Pinpoint the cell where the given text exists, returning its [x, y] midpoint coordinate. 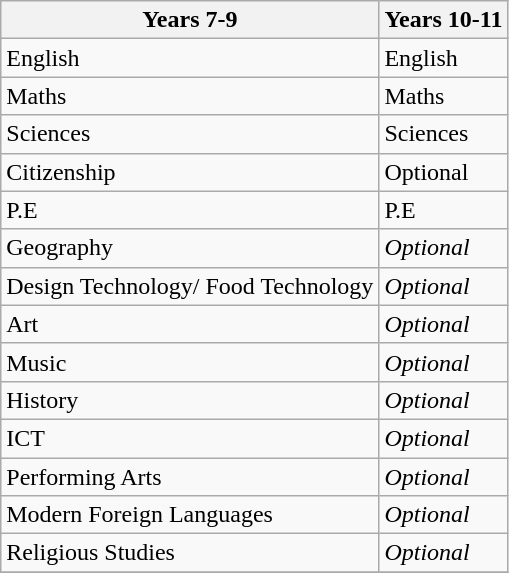
Art [190, 324]
Years 7-9 [190, 20]
Music [190, 362]
Modern Foreign Languages [190, 515]
Design Technology/ Food Technology [190, 286]
Religious Studies [190, 553]
History [190, 400]
ICT [190, 438]
Performing Arts [190, 477]
Citizenship [190, 172]
Years 10-11 [444, 20]
Geography [190, 248]
